For the text-containing cell, return its midpoint in (x, y) coordinate format. 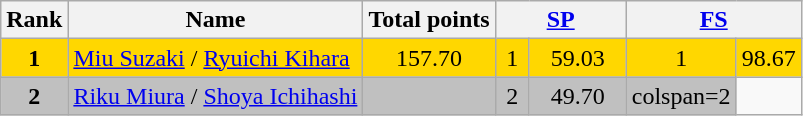
59.03 (578, 58)
Total points (429, 20)
49.70 (578, 96)
Miu Suzaki / Ryuichi Kihara (216, 58)
FS (714, 20)
Riku Miura / Shoya Ichihashi (216, 96)
Name (216, 20)
Rank (34, 20)
colspan=2 (681, 96)
157.70 (429, 58)
SP (560, 20)
98.67 (768, 58)
